Capture the cell that displays the provided text and extract its (x, y) central coordinate. 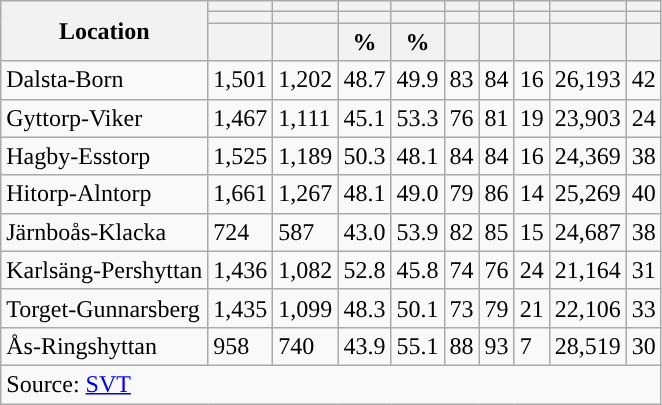
Karlsäng-Pershyttan (104, 270)
73 (462, 308)
1,111 (306, 118)
81 (496, 118)
1,267 (306, 194)
1,436 (240, 270)
23,903 (588, 118)
15 (532, 232)
Gyttorp-Viker (104, 118)
587 (306, 232)
Hagby-Esstorp (104, 156)
45.1 (364, 118)
33 (644, 308)
50.3 (364, 156)
30 (644, 346)
Location (104, 31)
1,525 (240, 156)
48.3 (364, 308)
14 (532, 194)
1,202 (306, 80)
1,467 (240, 118)
1,501 (240, 80)
Ås-Ringshyttan (104, 346)
724 (240, 232)
42 (644, 80)
86 (496, 194)
50.1 (418, 308)
28,519 (588, 346)
24,687 (588, 232)
31 (644, 270)
43.9 (364, 346)
22,106 (588, 308)
43.0 (364, 232)
Hitorp-Alntorp (104, 194)
1,189 (306, 156)
52.8 (364, 270)
26,193 (588, 80)
24,369 (588, 156)
740 (306, 346)
40 (644, 194)
19 (532, 118)
88 (462, 346)
48.7 (364, 80)
1,099 (306, 308)
83 (462, 80)
1,661 (240, 194)
93 (496, 346)
Torget-Gunnarsberg (104, 308)
55.1 (418, 346)
82 (462, 232)
85 (496, 232)
958 (240, 346)
21 (532, 308)
21,164 (588, 270)
7 (532, 346)
Source: SVT (332, 384)
Dalsta-Born (104, 80)
74 (462, 270)
Järnboås-Klacka (104, 232)
53.9 (418, 232)
49.0 (418, 194)
1,082 (306, 270)
25,269 (588, 194)
53.3 (418, 118)
49.9 (418, 80)
45.8 (418, 270)
1,435 (240, 308)
